For the text-containing cell, return its midpoint in [x, y] coordinate format. 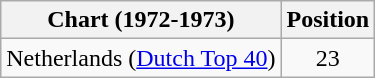
Netherlands (Dutch Top 40) [141, 58]
23 [328, 58]
Position [328, 20]
Chart (1972-1973) [141, 20]
